Find where the given text appears and provide that cell's center as [x, y] coordinate. 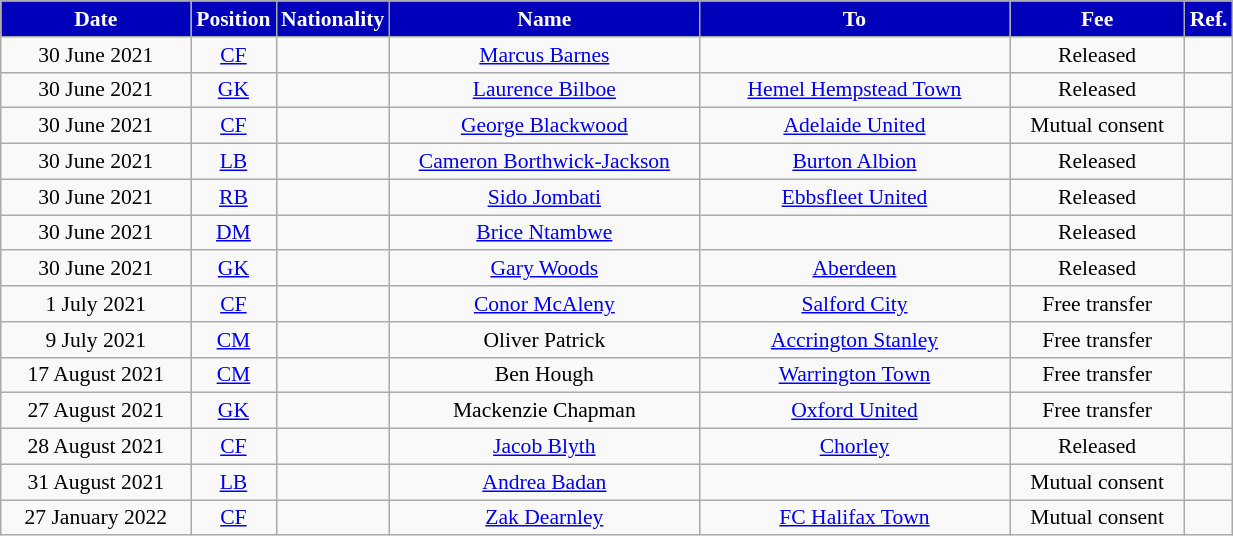
Andrea Badan [544, 482]
Zak Dearnley [544, 518]
Hemel Hempstead Town [854, 90]
Position [234, 19]
George Blackwood [544, 126]
To [854, 19]
Salford City [854, 304]
Sido Jombati [544, 197]
Fee [1098, 19]
FC Halifax Town [854, 518]
Adelaide United [854, 126]
Oliver Patrick [544, 340]
DM [234, 233]
Name [544, 19]
Conor McAleny [544, 304]
Date [96, 19]
Oxford United [854, 411]
Nationality [332, 19]
27 January 2022 [96, 518]
Marcus Barnes [544, 55]
Chorley [854, 447]
17 August 2021 [96, 375]
Aberdeen [854, 269]
Accrington Stanley [854, 340]
Brice Ntambwe [544, 233]
31 August 2021 [96, 482]
Ebbsfleet United [854, 197]
27 August 2021 [96, 411]
Ref. [1209, 19]
Jacob Blyth [544, 447]
RB [234, 197]
1 July 2021 [96, 304]
Laurence Bilboe [544, 90]
Burton Albion [854, 162]
Mackenzie Chapman [544, 411]
9 July 2021 [96, 340]
Cameron Borthwick-Jackson [544, 162]
28 August 2021 [96, 447]
Warrington Town [854, 375]
Ben Hough [544, 375]
Gary Woods [544, 269]
